Identify which cell holds the provided text, then report its [x, y] central coordinate. 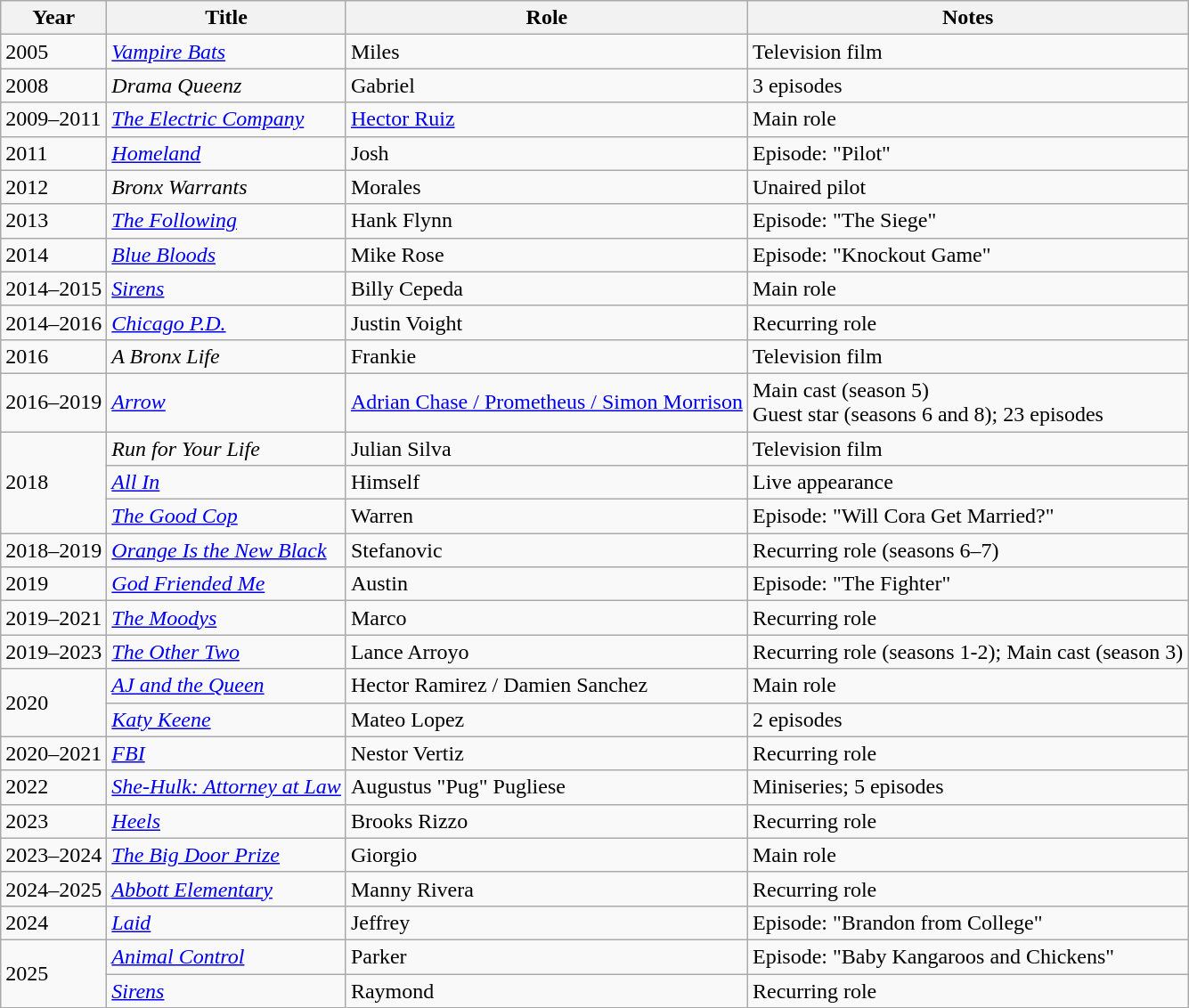
2025 [53, 973]
2018 [53, 482]
Brooks Rizzo [547, 821]
Drama Queenz [226, 85]
2016 [53, 356]
2024–2025 [53, 889]
FBI [226, 753]
Episode: "Will Cora Get Married?" [967, 516]
3 episodes [967, 85]
Unaired pilot [967, 187]
2014–2015 [53, 289]
Himself [547, 483]
Adrian Chase / Prometheus / Simon Morrison [547, 402]
Augustus "Pug" Pugliese [547, 787]
Role [547, 18]
2023 [53, 821]
Josh [547, 153]
2008 [53, 85]
Laid [226, 923]
2024 [53, 923]
Lance Arroyo [547, 652]
2018–2019 [53, 550]
Blue Bloods [226, 255]
2 episodes [967, 719]
God Friended Me [226, 584]
Chicago P.D. [226, 322]
Mike Rose [547, 255]
The Following [226, 221]
2014 [53, 255]
Main cast (season 5)Guest star (seasons 6 and 8); 23 episodes [967, 402]
Billy Cepeda [547, 289]
Abbott Elementary [226, 889]
Hector Ruiz [547, 119]
2013 [53, 221]
Recurring role (seasons 1-2); Main cast (season 3) [967, 652]
2012 [53, 187]
Hector Ramirez / Damien Sanchez [547, 686]
Miniseries; 5 episodes [967, 787]
Vampire Bats [226, 52]
Raymond [547, 991]
AJ and the Queen [226, 686]
Episode: "The Siege" [967, 221]
Arrow [226, 402]
Nestor Vertiz [547, 753]
2009–2011 [53, 119]
Live appearance [967, 483]
Orange Is the New Black [226, 550]
2014–2016 [53, 322]
2016–2019 [53, 402]
Marco [547, 618]
All In [226, 483]
Giorgio [547, 855]
Episode: "Brandon from College" [967, 923]
The Other Two [226, 652]
Notes [967, 18]
2022 [53, 787]
Heels [226, 821]
2005 [53, 52]
The Good Cop [226, 516]
Homeland [226, 153]
2011 [53, 153]
Hank Flynn [547, 221]
A Bronx Life [226, 356]
She-Hulk: Attorney at Law [226, 787]
Episode: "Pilot" [967, 153]
Parker [547, 956]
Julian Silva [547, 448]
Jeffrey [547, 923]
Morales [547, 187]
Stefanovic [547, 550]
The Electric Company [226, 119]
2020 [53, 703]
Miles [547, 52]
Mateo Lopez [547, 719]
Year [53, 18]
Warren [547, 516]
Justin Voight [547, 322]
2019 [53, 584]
Katy Keene [226, 719]
2019–2021 [53, 618]
The Moodys [226, 618]
Episode: "The Fighter" [967, 584]
Animal Control [226, 956]
Gabriel [547, 85]
Bronx Warrants [226, 187]
Manny Rivera [547, 889]
Run for Your Life [226, 448]
The Big Door Prize [226, 855]
Austin [547, 584]
2019–2023 [53, 652]
Episode: "Knockout Game" [967, 255]
2020–2021 [53, 753]
Recurring role (seasons 6–7) [967, 550]
Title [226, 18]
Episode: "Baby Kangaroos and Chickens" [967, 956]
2023–2024 [53, 855]
Frankie [547, 356]
